Scan for the cell matching the given text and deliver its (X, Y) coordinate at center. 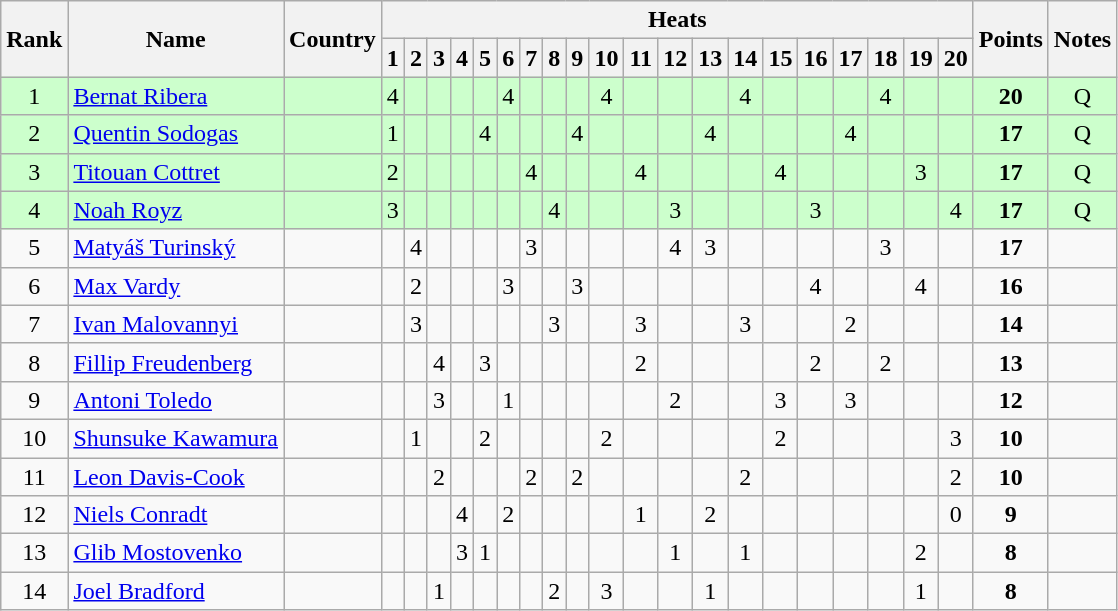
Shunsuke Kawamura (176, 438)
Noah Royz (176, 210)
Antoni Toledo (176, 400)
18 (886, 58)
Titouan Cottret (176, 172)
Ivan Malovannyi (176, 324)
Quentin Sodogas (176, 134)
19 (920, 58)
Fillip Freudenberg (176, 362)
Max Vardy (176, 286)
Bernat Ribera (176, 96)
Niels Conradt (176, 515)
Name (176, 39)
Rank (34, 39)
Points (1010, 39)
Notes (1082, 39)
Matyáš Turinský (176, 248)
15 (780, 58)
Glib Mostovenko (176, 553)
Leon Davis-Cook (176, 477)
Country (333, 39)
Heats (677, 20)
0 (956, 515)
Joel Bradford (176, 591)
